Identify which cell holds the provided text, then report its [X, Y] central coordinate. 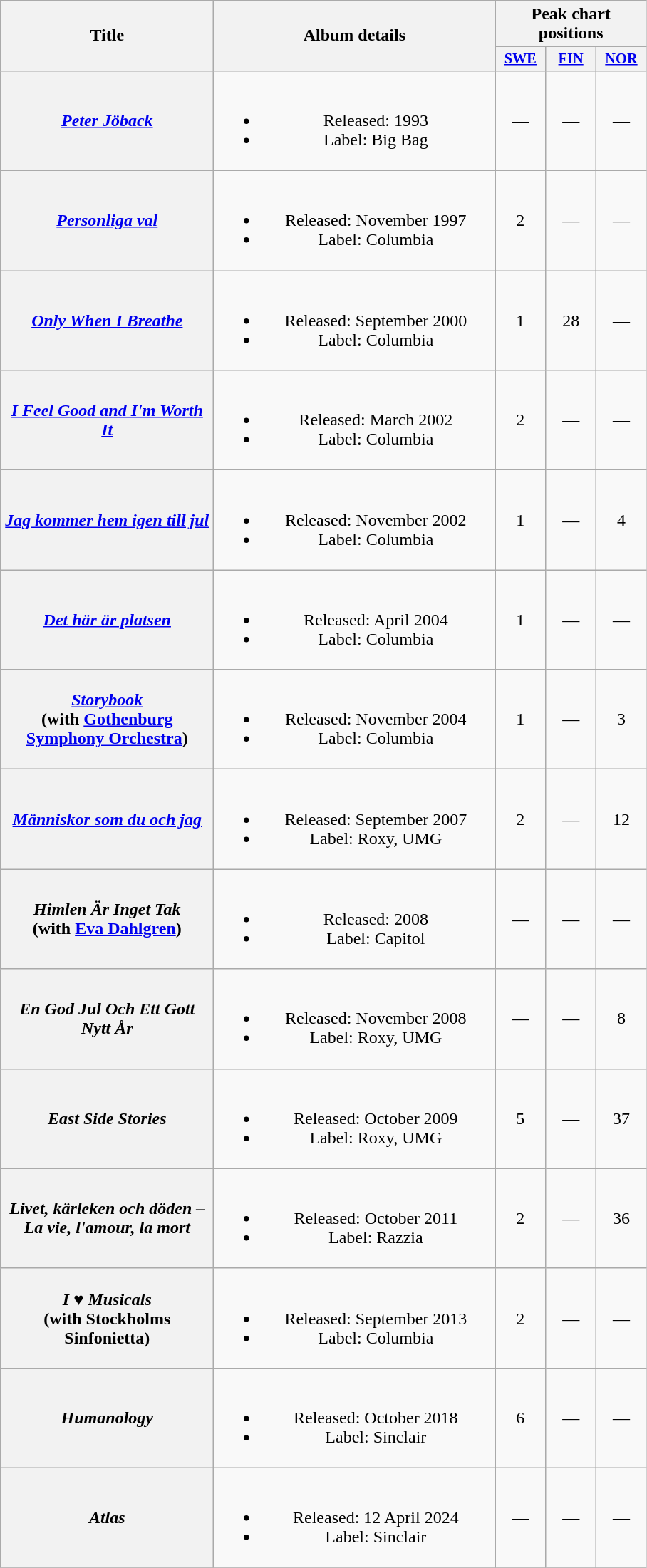
Released: 12 April 2024Label: Sinclair [355, 1517]
Released: March 2002Label: Columbia [355, 420]
East Side Stories [107, 1118]
Released: October 2018Label: Sinclair [355, 1418]
En God Jul Och Ett Gott Nytt År [107, 1019]
Released: 2008Label: Capitol [355, 919]
Livet, kärleken och döden – La vie, l'amour, la mort [107, 1218]
Peter Jöback [107, 120]
Det här är platsen [107, 620]
Released: November 2004Label: Columbia [355, 720]
4 [621, 520]
36 [621, 1218]
NOR [621, 59]
12 [621, 819]
28 [571, 321]
Humanology [107, 1418]
SWE [520, 59]
8 [621, 1019]
Title [107, 36]
Peak chartpositions [571, 24]
3 [621, 720]
I ♥ Musicals (with Stockholms Sinfonietta) [107, 1318]
Storybook (with Gothenburg Symphony Orchestra) [107, 720]
Released: November 2008Label: Roxy, UMG [355, 1019]
Released: November 2002Label: Columbia [355, 520]
Personliga val [107, 221]
Released: 1993Label: Big Bag [355, 120]
Released: April 2004Label: Columbia [355, 620]
Released: September 2013Label: Columbia [355, 1318]
Released: September 2007Label: Roxy, UMG [355, 819]
Released: October 2011Label: Razzia [355, 1218]
Released: October 2009Label: Roxy, UMG [355, 1118]
FIN [571, 59]
Only When I Breathe [107, 321]
6 [520, 1418]
Atlas [107, 1517]
I Feel Good and I'm Worth It [107, 420]
Released: September 2000Label: Columbia [355, 321]
37 [621, 1118]
Människor som du och jag [107, 819]
Himlen Är Inget Tak (with Eva Dahlgren) [107, 919]
Released: November 1997Label: Columbia [355, 221]
Album details [355, 36]
Jag kommer hem igen till jul [107, 520]
5 [520, 1118]
